Output the (X, Y) coordinate of the center of the cell containing the given text.  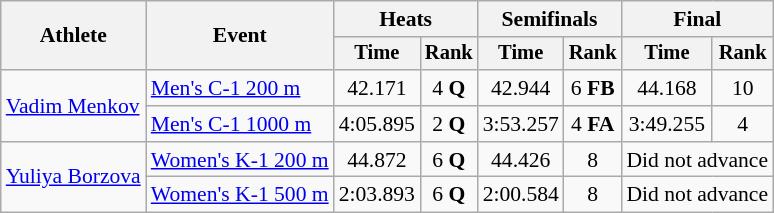
2:00.584 (521, 195)
Vadim Menkov (74, 106)
4 FA (593, 124)
Men's C-1 200 m (240, 88)
Final (697, 19)
44.168 (666, 88)
4 (742, 124)
Yuliya Borzova (74, 178)
Women's K-1 500 m (240, 195)
3:53.257 (521, 124)
3:49.255 (666, 124)
Semifinals (550, 19)
6 FB (593, 88)
10 (742, 88)
Women's K-1 200 m (240, 160)
Athlete (74, 36)
Heats (406, 19)
42.944 (521, 88)
44.426 (521, 160)
4:05.895 (377, 124)
Event (240, 36)
2 Q (449, 124)
Men's C-1 1000 m (240, 124)
42.171 (377, 88)
4 Q (449, 88)
44.872 (377, 160)
2:03.893 (377, 195)
